Scan for the cell matching the given text and deliver its [X, Y] coordinate at center. 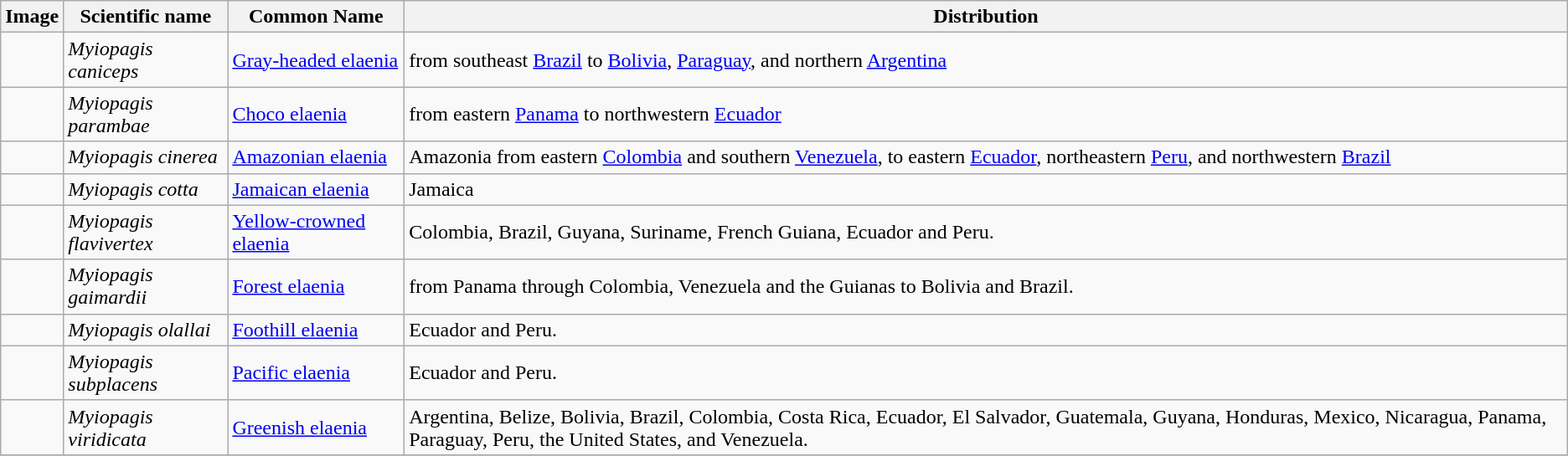
Myiopagis flavivertex [146, 233]
Jamaica [987, 189]
Jamaican elaenia [317, 189]
Forest elaenia [317, 286]
Myiopagis subplacens [146, 373]
Myiopagis parambae [146, 114]
Foothill elaenia [317, 330]
Myiopagis viridicata [146, 427]
Greenish elaenia [317, 427]
Myiopagis gaimardii [146, 286]
Distribution [987, 17]
Common Name [317, 17]
Myiopagis caniceps [146, 60]
Choco elaenia [317, 114]
Pacific elaenia [317, 373]
Colombia, Brazil, Guyana, Suriname, French Guiana, Ecuador and Peru. [987, 233]
Myiopagis cinerea [146, 157]
Gray-headed elaenia [317, 60]
Myiopagis cotta [146, 189]
from southeast Brazil to Bolivia, Paraguay, and northern Argentina [987, 60]
Amazonia from eastern Colombia and southern Venezuela, to eastern Ecuador, northeastern Peru, and northwestern Brazil [987, 157]
Yellow-crowned elaenia [317, 233]
from eastern Panama to northwestern Ecuador [987, 114]
from Panama through Colombia, Venezuela and the Guianas to Bolivia and Brazil. [987, 286]
Image [32, 17]
Scientific name [146, 17]
Myiopagis olallai [146, 330]
Amazonian elaenia [317, 157]
